Scan for the cell matching the given text and deliver its (x, y) coordinate at center. 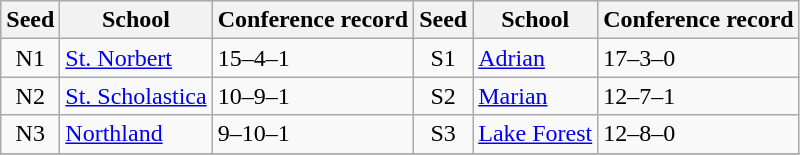
St. Scholastica (136, 96)
S2 (444, 96)
N3 (30, 134)
Northland (136, 134)
Marian (536, 96)
9–10–1 (312, 134)
12–7–1 (698, 96)
N1 (30, 58)
10–9–1 (312, 96)
17–3–0 (698, 58)
St. Norbert (136, 58)
Lake Forest (536, 134)
S1 (444, 58)
12–8–0 (698, 134)
N2 (30, 96)
Adrian (536, 58)
S3 (444, 134)
15–4–1 (312, 58)
